Find where the given text appears and provide that cell's center as [x, y] coordinate. 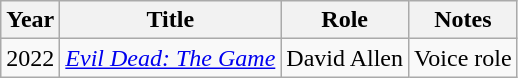
Title [170, 20]
Voice role [464, 58]
2022 [30, 58]
Notes [464, 20]
Role [345, 20]
David Allen [345, 58]
Evil Dead: The Game [170, 58]
Year [30, 20]
